Determine the [X, Y] coordinate at the center of the cell enclosing the given text.  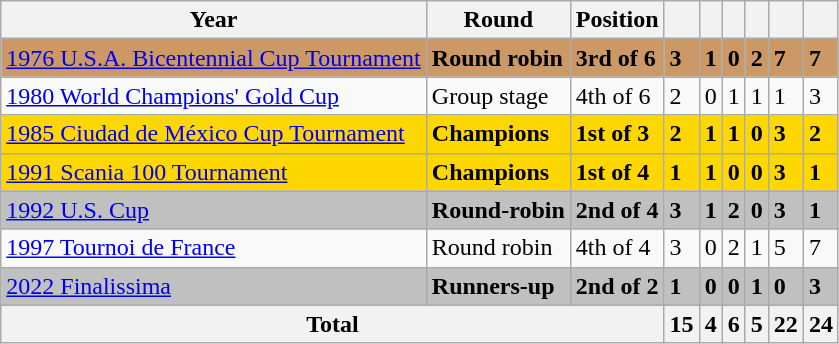
3rd of 6 [617, 58]
Round [498, 20]
6 [734, 324]
1992 U.S. Cup [214, 210]
1991 Scania 100 Tournament [214, 172]
4th of 4 [617, 248]
Total [332, 324]
15 [682, 324]
Round-robin [498, 210]
4th of 6 [617, 96]
1997 Tournoi de France [214, 248]
1st of 3 [617, 134]
Position [617, 20]
1985 Ciudad de México Cup Tournament [214, 134]
Group stage [498, 96]
4 [710, 324]
1980 World Champions' Gold Cup [214, 96]
1976 U.S.A. Bicentennial Cup Tournament [214, 58]
2nd of 2 [617, 286]
Runners-up [498, 286]
2022 Finalissima [214, 286]
22 [786, 324]
2nd of 4 [617, 210]
Year [214, 20]
1st of 4 [617, 172]
24 [820, 324]
